Search for the cell housing the specified text and yield its (x, y) center coordinate. 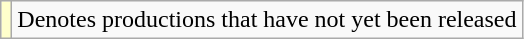
Denotes productions that have not yet been released (267, 20)
